Search for the cell housing the specified text and yield its (X, Y) center coordinate. 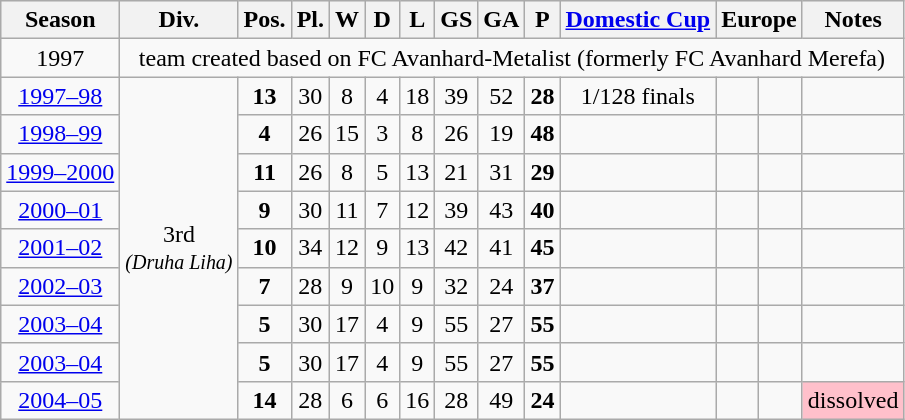
dissolved (853, 400)
W (348, 20)
31 (502, 172)
Europe (760, 20)
2002–03 (60, 286)
1999–2000 (60, 172)
2004–05 (60, 400)
43 (502, 210)
52 (502, 96)
L (418, 20)
Domestic Cup (638, 20)
48 (542, 134)
P (542, 20)
1997–98 (60, 96)
Pl. (310, 20)
37 (542, 286)
18 (418, 96)
Pos. (264, 20)
49 (502, 400)
2000–01 (60, 210)
32 (456, 286)
40 (542, 210)
45 (542, 248)
19 (502, 134)
Div. (179, 20)
2001–02 (60, 248)
1/128 finals (638, 96)
Notes (853, 20)
1998–99 (60, 134)
21 (456, 172)
29 (542, 172)
14 (264, 400)
42 (456, 248)
Season (60, 20)
D (382, 20)
GS (456, 20)
16 (418, 400)
1997 (60, 58)
3 (382, 134)
GA (502, 20)
team created based on FC Avanhard-Metalist (formerly FC Avanhard Merefa) (512, 58)
3rd(Druha Liha) (179, 248)
41 (502, 248)
15 (348, 134)
34 (310, 248)
